From the cell containing the given text, extract its center point as (x, y) coordinate. 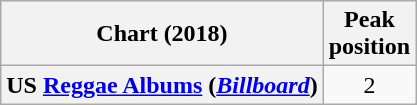
Chart (2018) (162, 34)
Peakposition (369, 34)
US Reggae Albums (Billboard) (162, 85)
2 (369, 85)
